For the text-containing cell, return its midpoint in [X, Y] coordinate format. 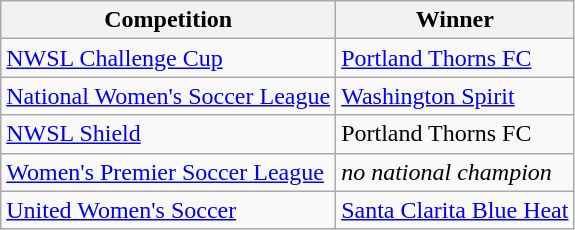
Women's Premier Soccer League [168, 172]
Winner [455, 20]
NWSL Challenge Cup [168, 58]
Competition [168, 20]
Santa Clarita Blue Heat [455, 210]
no national champion [455, 172]
Washington Spirit [455, 96]
NWSL Shield [168, 134]
National Women's Soccer League [168, 96]
United Women's Soccer [168, 210]
